Scan for the cell matching the given text and deliver its (x, y) coordinate at center. 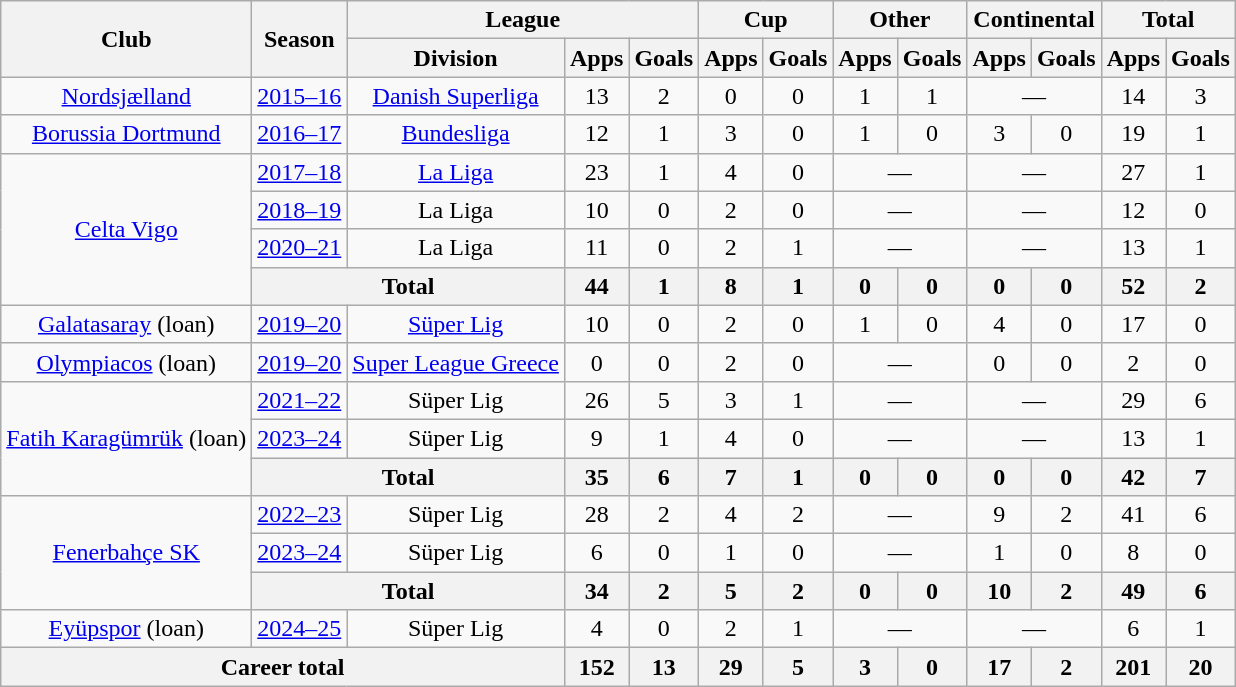
35 (596, 477)
Bundesliga (456, 134)
Danish Superliga (456, 96)
34 (596, 591)
52 (1133, 286)
Olympiacos (loan) (126, 362)
Division (456, 58)
14 (1133, 96)
Nordsjælland (126, 96)
11 (596, 248)
Fenerbahçe SK (126, 553)
201 (1133, 667)
2015–16 (300, 96)
2021–22 (300, 400)
27 (1133, 172)
Career total (283, 667)
42 (1133, 477)
19 (1133, 134)
26 (596, 400)
Season (300, 39)
152 (596, 667)
2016–17 (300, 134)
2022–23 (300, 515)
2017–18 (300, 172)
28 (596, 515)
Galatasaray (loan) (126, 324)
Super League Greece (456, 362)
Eyüpspor (loan) (126, 629)
Celta Vigo (126, 229)
2020–21 (300, 248)
League (523, 20)
Other (900, 20)
Fatih Karagümrük (loan) (126, 438)
41 (1133, 515)
Borussia Dortmund (126, 134)
Continental (1034, 20)
23 (596, 172)
Club (126, 39)
20 (1201, 667)
2018–19 (300, 210)
44 (596, 286)
49 (1133, 591)
2024–25 (300, 629)
Cup (766, 20)
